Locate the cell with the specified text and output its (X, Y) center coordinate. 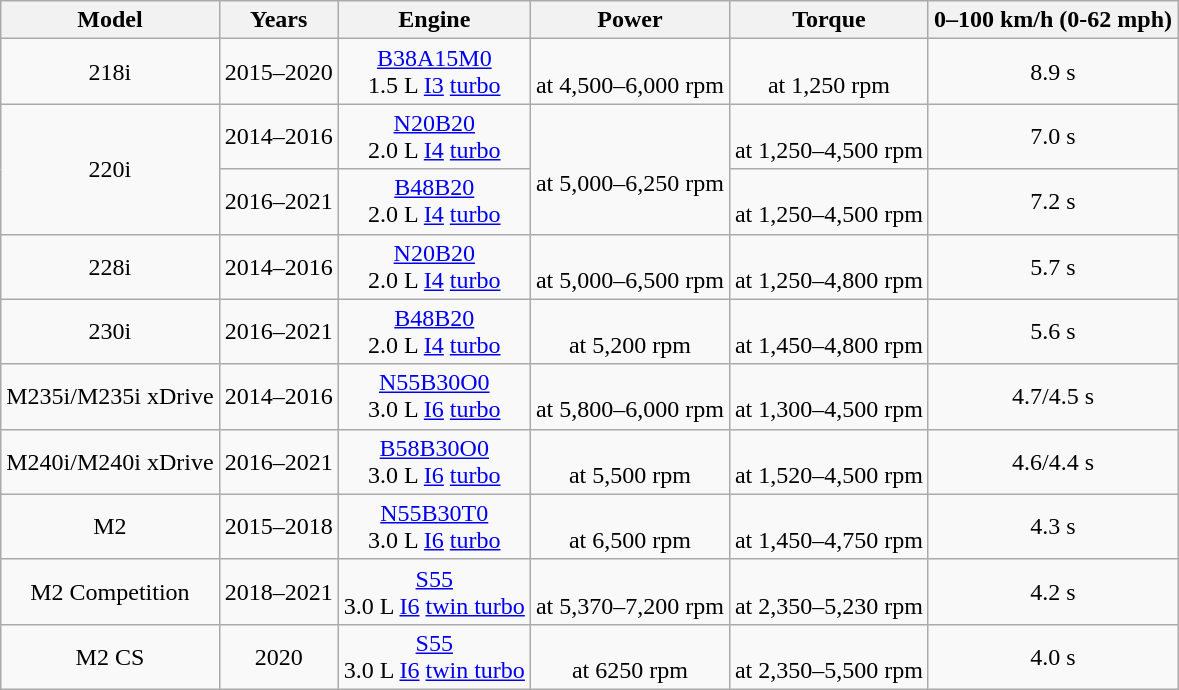
N55B30T0 3.0 L I6 turbo (434, 526)
4.3 s (1052, 526)
at 1,250–4,800 rpm (828, 266)
at 5,370–7,200 rpm (630, 592)
5.6 s (1052, 332)
Years (278, 20)
at 1,250 rpm (828, 72)
M2 Competition (110, 592)
at 4,500–6,000 rpm (630, 72)
4.2 s (1052, 592)
M2 CS (110, 656)
8.9 s (1052, 72)
at 1,450–4,800 rpm (828, 332)
4.7/4.5 s (1052, 396)
7.2 s (1052, 202)
M240i/M240i xDrive (110, 462)
Model (110, 20)
at 1,450–4,750 rpm (828, 526)
230i (110, 332)
at 6,500 rpm (630, 526)
Engine (434, 20)
at 5,500 rpm (630, 462)
228i (110, 266)
2020 (278, 656)
at 5,000–6,500 rpm (630, 266)
at 1,300–4,500 rpm (828, 396)
at 2,350–5,500 rpm (828, 656)
at 6250 rpm (630, 656)
4.6/4.4 s (1052, 462)
0–100 km/h (0-62 mph) (1052, 20)
218i (110, 72)
B38A15M0 1.5 L I3 turbo (434, 72)
2015–2018 (278, 526)
at 5,000–6,250 rpm (630, 169)
5.7 s (1052, 266)
M2 (110, 526)
2015–2020 (278, 72)
220i (110, 169)
7.0 s (1052, 136)
Torque (828, 20)
4.0 s (1052, 656)
at 5,200 rpm (630, 332)
at 1,520–4,500 rpm (828, 462)
2018–2021 (278, 592)
at 2,350–5,230 rpm (828, 592)
Power (630, 20)
B58B30O0 3.0 L I6 turbo (434, 462)
N55B30O0 3.0 L I6 turbo (434, 396)
M235i/M235i xDrive (110, 396)
at 5,800–6,000 rpm (630, 396)
